Detect which cell encompasses the target text, then output its (x, y) center coordinate. 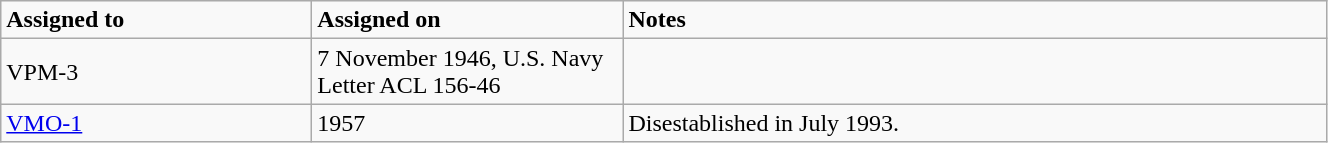
VMO-1 (156, 123)
7 November 1946, U.S. Navy Letter ACL 156-46 (468, 72)
Assigned to (156, 20)
Disestablished in July 1993. (975, 123)
VPM-3 (156, 72)
Assigned on (468, 20)
1957 (468, 123)
Notes (975, 20)
